Return [x, y] of the center of cell containing provided text 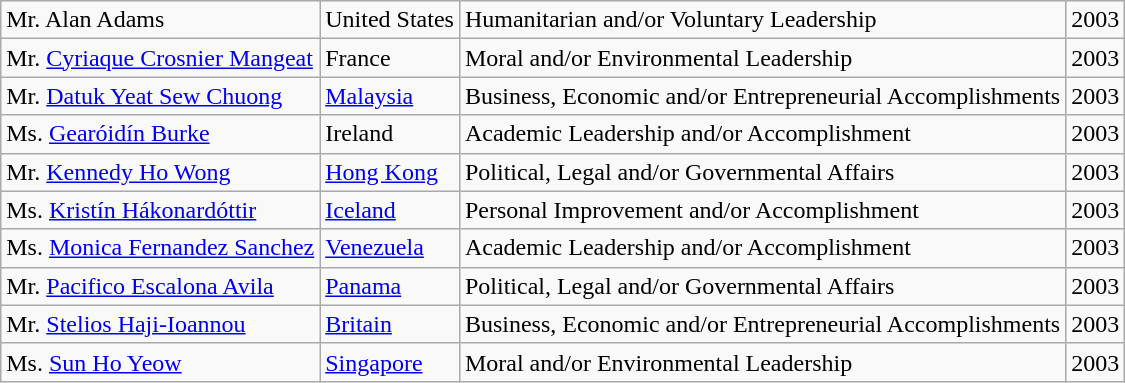
Mr. Stelios Haji-Ioannou [160, 324]
Panama [390, 286]
Ireland [390, 134]
Mr. Kennedy Ho Wong [160, 172]
Mr. Cyriaque Crosnier Mangeat [160, 58]
Venezuela [390, 248]
Ms. Monica Fernandez Sanchez [160, 248]
Ms. Kristín Hákonardóttir [160, 210]
Hong Kong [390, 172]
Britain [390, 324]
Mr. Pacifico Escalona Avila [160, 286]
Iceland [390, 210]
Ms. Gearóidín Burke [160, 134]
United States [390, 20]
Mr. Datuk Yeat Sew Chuong [160, 96]
Personal Improvement and/or Accomplishment [762, 210]
France [390, 58]
Singapore [390, 362]
Ms. Sun Ho Yeow [160, 362]
Humanitarian and/or Voluntary Leadership [762, 20]
Mr. Alan Adams [160, 20]
Malaysia [390, 96]
